Identify which cell holds the provided text, then report its [x, y] central coordinate. 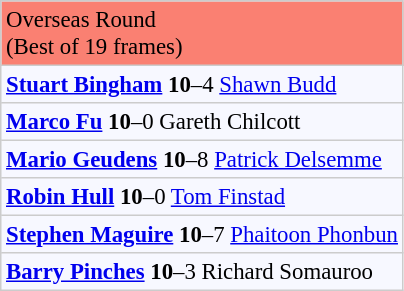
Stephen Maguire 10–7 Phaitoon Phonbun [202, 234]
Marco Fu 10–0 Gareth Chilcott [202, 122]
Mario Geudens 10–8 Patrick Delsemme [202, 159]
Stuart Bingham 10–4 Shawn Budd [202, 84]
Barry Pinches 10–3 Richard Somauroo [202, 272]
Robin Hull 10–0 Tom Finstad [202, 197]
Overseas Round(Best of 19 frames) [202, 33]
